Provide the [X, Y] coordinate of the cell's center where the given text is located.  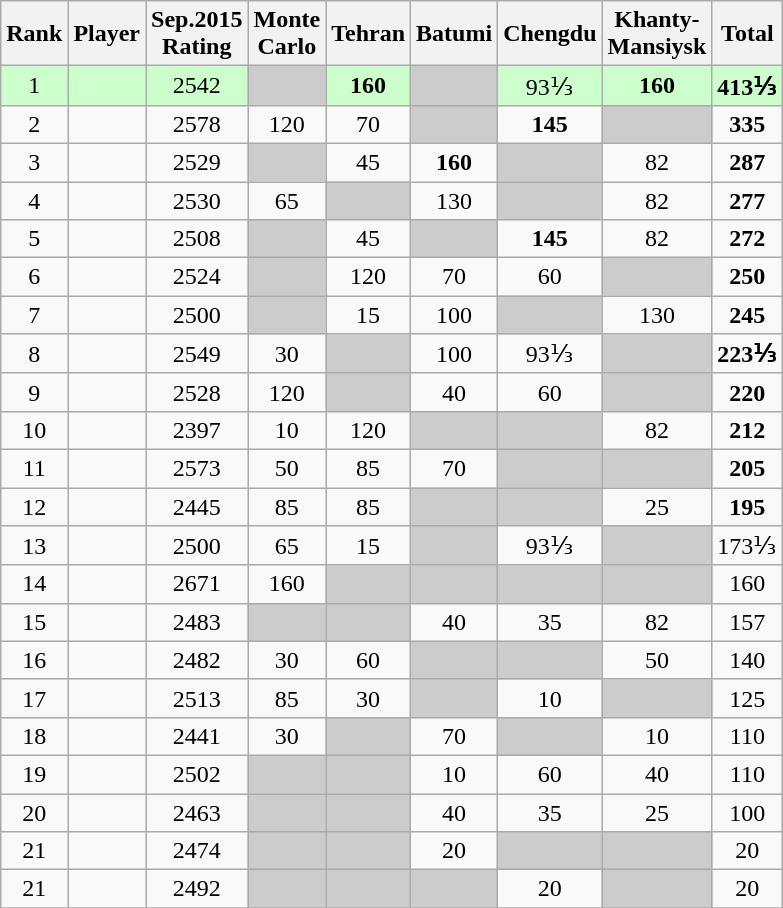
2 [34, 124]
157 [748, 622]
11 [34, 468]
13 [34, 546]
14 [34, 584]
2397 [197, 430]
Tehran [368, 34]
Khanty-Mansiysk [657, 34]
2529 [197, 162]
2492 [197, 889]
Batumi [454, 34]
2542 [197, 86]
173⅓ [748, 546]
220 [748, 392]
2441 [197, 736]
19 [34, 774]
6 [34, 277]
2445 [197, 507]
Player [107, 34]
2573 [197, 468]
5 [34, 239]
2482 [197, 660]
1 [34, 86]
Total [748, 34]
2513 [197, 698]
3 [34, 162]
2502 [197, 774]
212 [748, 430]
8 [34, 354]
Chengdu [550, 34]
17 [34, 698]
223⅓ [748, 354]
2508 [197, 239]
125 [748, 698]
2474 [197, 851]
250 [748, 277]
7 [34, 315]
277 [748, 201]
4 [34, 201]
205 [748, 468]
2528 [197, 392]
2524 [197, 277]
287 [748, 162]
2549 [197, 354]
9 [34, 392]
335 [748, 124]
18 [34, 736]
2463 [197, 813]
2530 [197, 201]
2483 [197, 622]
MonteCarlo [287, 34]
16 [34, 660]
2671 [197, 584]
413⅓ [748, 86]
2578 [197, 124]
12 [34, 507]
140 [748, 660]
Sep.2015Rating [197, 34]
272 [748, 239]
195 [748, 507]
Rank [34, 34]
245 [748, 315]
